Pinpoint the cell where the given text exists, returning its (x, y) midpoint coordinate. 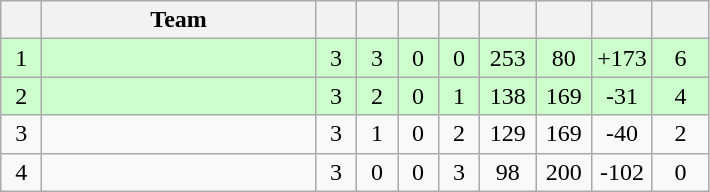
6 (680, 58)
80 (564, 58)
-40 (622, 134)
129 (508, 134)
+173 (622, 58)
98 (508, 172)
253 (508, 58)
Team (179, 20)
138 (508, 96)
-31 (622, 96)
200 (564, 172)
-102 (622, 172)
